Return (X, Y) of the center of cell containing provided text 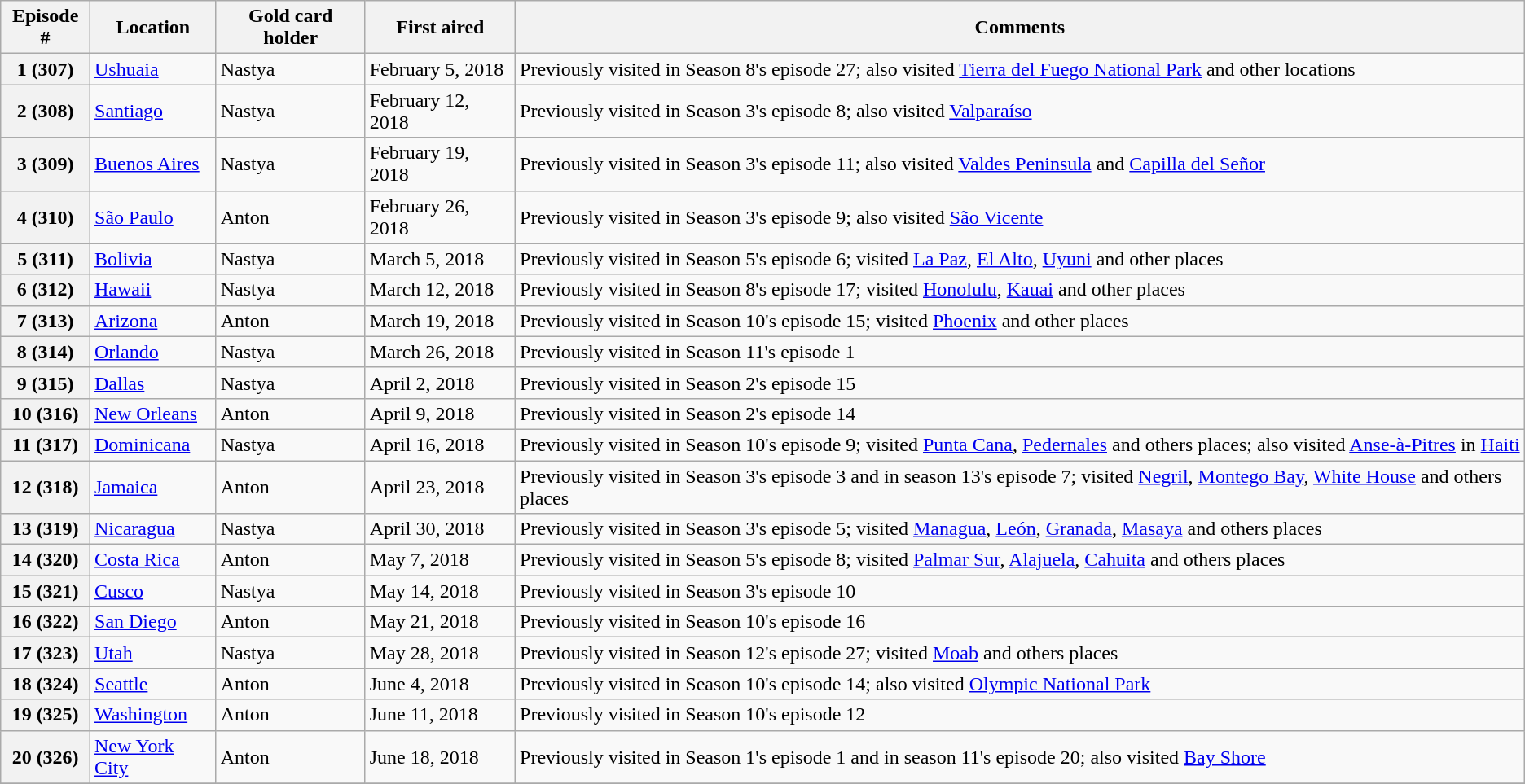
May 28, 2018 (440, 653)
16 (322) (46, 622)
May 21, 2018 (440, 622)
14 (320) (46, 560)
1 (307) (46, 69)
February 19, 2018 (440, 164)
Previously visited in Season 2's episode 14 (1020, 414)
June 18, 2018 (440, 757)
Previously visited in Season 10's episode 16 (1020, 622)
Nicaragua (153, 529)
New Orleans (153, 414)
15 (321) (46, 591)
20 (326) (46, 757)
April 30, 2018 (440, 529)
San Diego (153, 622)
June 4, 2018 (440, 684)
2 (308) (46, 111)
June 11, 2018 (440, 715)
3 (309) (46, 164)
Costa Rica (153, 560)
Bolivia (153, 259)
April 23, 2018 (440, 487)
April 16, 2018 (440, 445)
Santiago (153, 111)
13 (319) (46, 529)
Previously visited in Season 10's episode 14; also visited Olympic National Park (1020, 684)
9 (315) (46, 383)
Arizona (153, 321)
March 12, 2018 (440, 290)
May 7, 2018 (440, 560)
Buenos Aires (153, 164)
Jamaica (153, 487)
6 (312) (46, 290)
Dominicana (153, 445)
March 5, 2018 (440, 259)
5 (311) (46, 259)
Utah (153, 653)
May 14, 2018 (440, 591)
Previously visited in Season 5's episode 8; visited Palmar Sur, Alajuela, Cahuita and others places (1020, 560)
March 26, 2018 (440, 352)
Previously visited in Season 10's episode 15; visited Phoenix and other places (1020, 321)
Previously visited in Season 3's episode 10 (1020, 591)
11 (317) (46, 445)
March 19, 2018 (440, 321)
February 5, 2018 (440, 69)
February 26, 2018 (440, 217)
Previously visited in Season 10's episode 12 (1020, 715)
April 9, 2018 (440, 414)
February 12, 2018 (440, 111)
Previously visited in Season 10's episode 9; visited Punta Cana, Pedernales and others places; also visited Anse-à-Pitres in Haiti (1020, 445)
Episode # (46, 28)
April 2, 2018 (440, 383)
Previously visited in Season 3's episode 9; also visited São Vicente (1020, 217)
Seattle (153, 684)
Hawaii (153, 290)
18 (324) (46, 684)
4 (310) (46, 217)
First aired (440, 28)
São Paulo (153, 217)
Previously visited in Season 3's episode 11; also visited Valdes Peninsula and Capilla del Señor (1020, 164)
Previously visited in Season 12's episode 27; visited Moab and others places (1020, 653)
7 (313) (46, 321)
Previously visited in Season 3's episode 8; also visited Valparaíso (1020, 111)
Location (153, 28)
10 (316) (46, 414)
Previously visited in Season 2's episode 15 (1020, 383)
Previously visited in Season 8's episode 17; visited Honolulu, Kauai and other places (1020, 290)
New York City (153, 757)
Previously visited in Season 11's episode 1 (1020, 352)
12 (318) (46, 487)
8 (314) (46, 352)
Orlando (153, 352)
Dallas (153, 383)
Comments (1020, 28)
Gold card holder (290, 28)
Previously visited in Season 5's episode 6; visited La Paz, El Alto, Uyuni and other places (1020, 259)
Previously visited in Season 3's episode 3 and in season 13's episode 7; visited Negril, Montego Bay, White House and others places (1020, 487)
Cusco (153, 591)
19 (325) (46, 715)
Ushuaia (153, 69)
Previously visited in Season 8's episode 27; also visited Tierra del Fuego National Park and other locations (1020, 69)
Previously visited in Season 1's episode 1 and in season 11's episode 20; also visited Bay Shore (1020, 757)
17 (323) (46, 653)
Previously visited in Season 3's episode 5; visited Managua, León, Granada, Masaya and others places (1020, 529)
Washington (153, 715)
